From the cell containing the given text, extract its center point as (X, Y) coordinate. 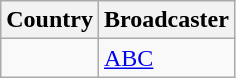
Country (50, 20)
Broadcaster (166, 20)
ABC (166, 58)
